Search for the cell housing the specified text and yield its [x, y] center coordinate. 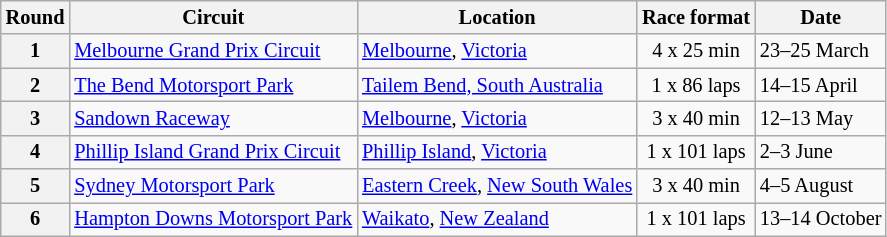
1 x 86 laps [696, 85]
23–25 March [820, 51]
Eastern Creek, New South Wales [497, 186]
Phillip Island, Victoria [497, 152]
Sandown Raceway [213, 118]
12–13 May [820, 118]
Sydney Motorsport Park [213, 186]
14–15 April [820, 85]
6 [36, 219]
4 x 25 min [696, 51]
Waikato, New Zealand [497, 219]
Tailem Bend, South Australia [497, 85]
2–3 June [820, 152]
Date [820, 17]
Location [497, 17]
13–14 October [820, 219]
4–5 August [820, 186]
1 [36, 51]
2 [36, 85]
Melbourne Grand Prix Circuit [213, 51]
Round [36, 17]
The Bend Motorsport Park [213, 85]
Phillip Island Grand Prix Circuit [213, 152]
3 [36, 118]
Hampton Downs Motorsport Park [213, 219]
4 [36, 152]
Race format [696, 17]
Circuit [213, 17]
5 [36, 186]
